Capture the cell that displays the provided text and extract its (X, Y) central coordinate. 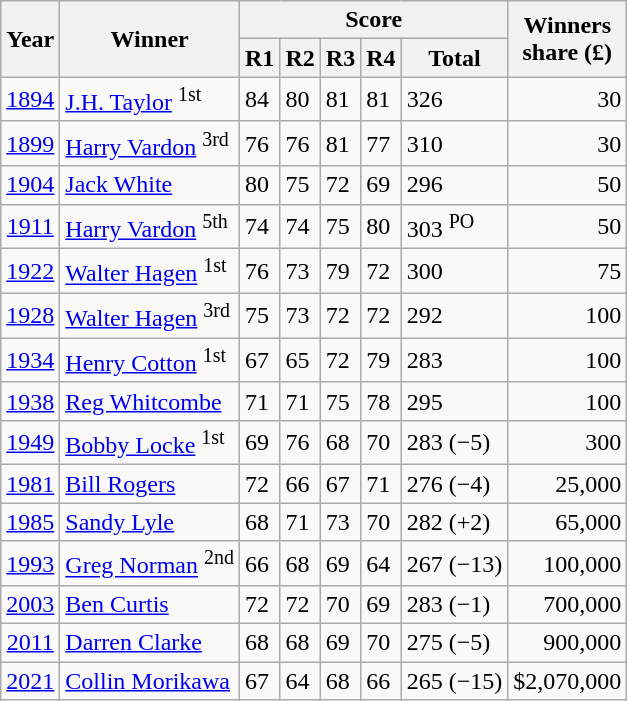
265 (−15) (454, 681)
Reg Whitcombe (150, 401)
Bobby Locke 1st (150, 442)
R3 (340, 58)
283 (454, 360)
Collin Morikawa (150, 681)
1899 (30, 144)
275 (−5) (454, 643)
276 (−4) (454, 484)
900,000 (568, 643)
1894 (30, 100)
Winnersshare (£) (568, 39)
1904 (30, 185)
1928 (30, 316)
25,000 (568, 484)
Walter Hagen 3rd (150, 316)
1981 (30, 484)
1934 (30, 360)
Darren Clarke (150, 643)
R1 (260, 58)
283 (−5) (454, 442)
Winner (150, 39)
1938 (30, 401)
$2,070,000 (568, 681)
1949 (30, 442)
Greg Norman 2nd (150, 564)
65 (300, 360)
Walter Hagen 1st (150, 272)
2003 (30, 605)
2011 (30, 643)
Score (374, 20)
295 (454, 401)
283 (−1) (454, 605)
Sandy Lyle (150, 522)
R2 (300, 58)
267 (−13) (454, 564)
1911 (30, 226)
Year (30, 39)
J.H. Taylor 1st (150, 100)
Harry Vardon 3rd (150, 144)
1922 (30, 272)
78 (381, 401)
Bill Rogers (150, 484)
84 (260, 100)
65,000 (568, 522)
326 (454, 100)
310 (454, 144)
700,000 (568, 605)
2021 (30, 681)
1993 (30, 564)
100,000 (568, 564)
1985 (30, 522)
Ben Curtis (150, 605)
Total (454, 58)
77 (381, 144)
R4 (381, 58)
303 PO (454, 226)
282 (+2) (454, 522)
Harry Vardon 5th (150, 226)
292 (454, 316)
Henry Cotton 1st (150, 360)
Jack White (150, 185)
296 (454, 185)
